From the cell containing the given text, extract its center point as [X, Y] coordinate. 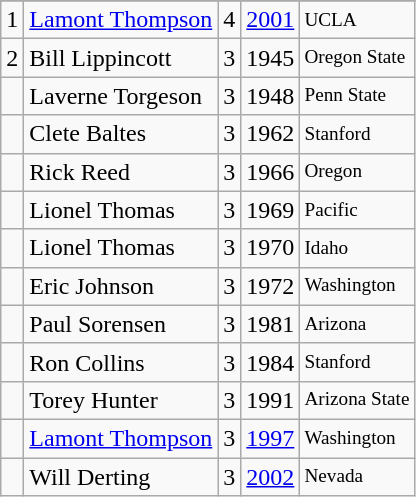
Clete Baltes [121, 134]
Oregon State [357, 58]
1948 [270, 96]
2 [12, 58]
Bill Lippincott [121, 58]
4 [230, 20]
1997 [270, 438]
1966 [270, 172]
Pacific [357, 210]
1962 [270, 134]
1981 [270, 324]
Arizona State [357, 400]
1970 [270, 248]
1969 [270, 210]
1991 [270, 400]
Arizona [357, 324]
Laverne Torgeson [121, 96]
Will Derting [121, 477]
Idaho [357, 248]
Ron Collins [121, 362]
Rick Reed [121, 172]
UCLA [357, 20]
Oregon [357, 172]
1 [12, 20]
2001 [270, 20]
1984 [270, 362]
Torey Hunter [121, 400]
1945 [270, 58]
1972 [270, 286]
Penn State [357, 96]
Eric Johnson [121, 286]
Paul Sorensen [121, 324]
Nevada [357, 477]
2002 [270, 477]
